Pinpoint the cell where the given text exists, returning its [x, y] midpoint coordinate. 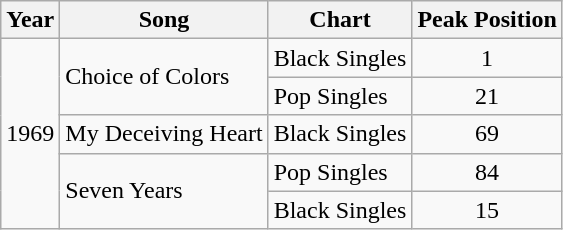
Chart [340, 20]
Song [164, 20]
Year [30, 20]
69 [487, 134]
1969 [30, 134]
84 [487, 172]
My Deceiving Heart [164, 134]
1 [487, 58]
21 [487, 96]
Choice of Colors [164, 77]
15 [487, 210]
Seven Years [164, 191]
Peak Position [487, 20]
